For the text-containing cell, return its midpoint in (x, y) coordinate format. 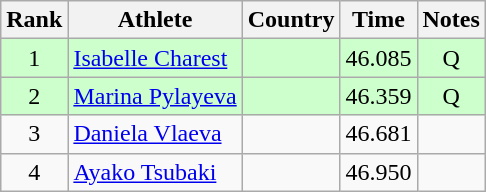
46.359 (378, 96)
3 (34, 134)
Isabelle Charest (155, 58)
Ayako Tsubaki (155, 172)
4 (34, 172)
Country (291, 20)
46.681 (378, 134)
Marina Pylayeva (155, 96)
Athlete (155, 20)
2 (34, 96)
Notes (451, 20)
Time (378, 20)
Daniela Vlaeva (155, 134)
Rank (34, 20)
46.085 (378, 58)
1 (34, 58)
46.950 (378, 172)
